Return [X, Y] of the center of cell containing provided text 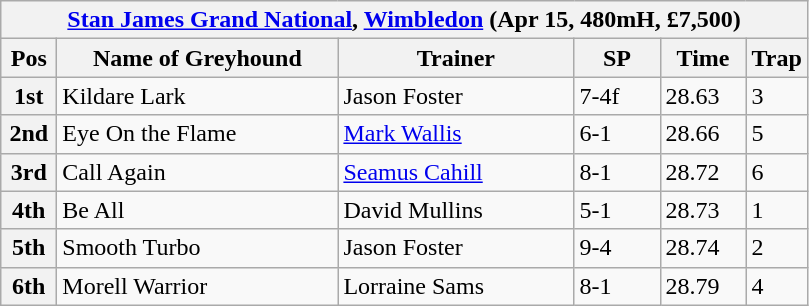
Trap [776, 58]
2nd [29, 134]
28.74 [703, 248]
Smooth Turbo [198, 248]
Seamus Cahill [456, 172]
9-4 [617, 248]
Morell Warrior [198, 286]
1st [29, 96]
6-1 [617, 134]
5-1 [617, 210]
Eye On the Flame [198, 134]
Mark Wallis [456, 134]
David Mullins [456, 210]
28.73 [703, 210]
28.66 [703, 134]
Trainer [456, 58]
Lorraine Sams [456, 286]
3rd [29, 172]
7-4f [617, 96]
28.72 [703, 172]
28.79 [703, 286]
4th [29, 210]
1 [776, 210]
6th [29, 286]
6 [776, 172]
Time [703, 58]
5 [776, 134]
SP [617, 58]
28.63 [703, 96]
Call Again [198, 172]
Be All [198, 210]
4 [776, 286]
3 [776, 96]
Kildare Lark [198, 96]
Pos [29, 58]
Name of Greyhound [198, 58]
Stan James Grand National, Wimbledon (Apr 15, 480mH, £7,500) [404, 20]
5th [29, 248]
2 [776, 248]
